Scan for the cell matching the given text and deliver its [X, Y] coordinate at center. 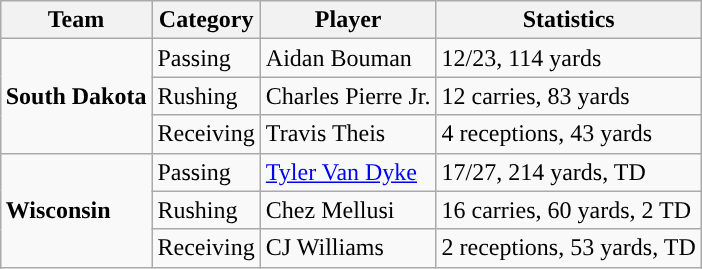
2 receptions, 53 yards, TD [568, 248]
Player [348, 20]
4 receptions, 43 yards [568, 134]
Tyler Van Dyke [348, 172]
Category [206, 20]
Wisconsin [76, 210]
Travis Theis [348, 134]
16 carries, 60 yards, 2 TD [568, 210]
Statistics [568, 20]
Chez Mellusi [348, 210]
Aidan Bouman [348, 58]
Charles Pierre Jr. [348, 96]
12 carries, 83 yards [568, 96]
12/23, 114 yards [568, 58]
17/27, 214 yards, TD [568, 172]
South Dakota [76, 96]
Team [76, 20]
CJ Williams [348, 248]
